Output the [x, y] coordinate of the center of the cell containing the given text.  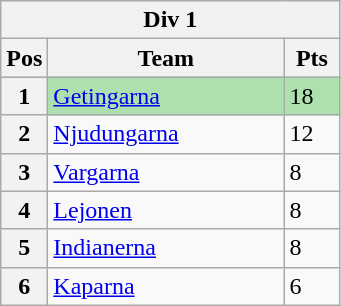
Getingarna [166, 96]
Njudungarna [166, 134]
18 [312, 96]
Kaparna [166, 286]
Pts [312, 58]
Pos [24, 58]
3 [24, 172]
4 [24, 210]
Lejonen [166, 210]
12 [312, 134]
Vargarna [166, 172]
Indianerna [166, 248]
2 [24, 134]
Div 1 [170, 20]
5 [24, 248]
Team [166, 58]
1 [24, 96]
